Return (X, Y) of the center of cell containing provided text 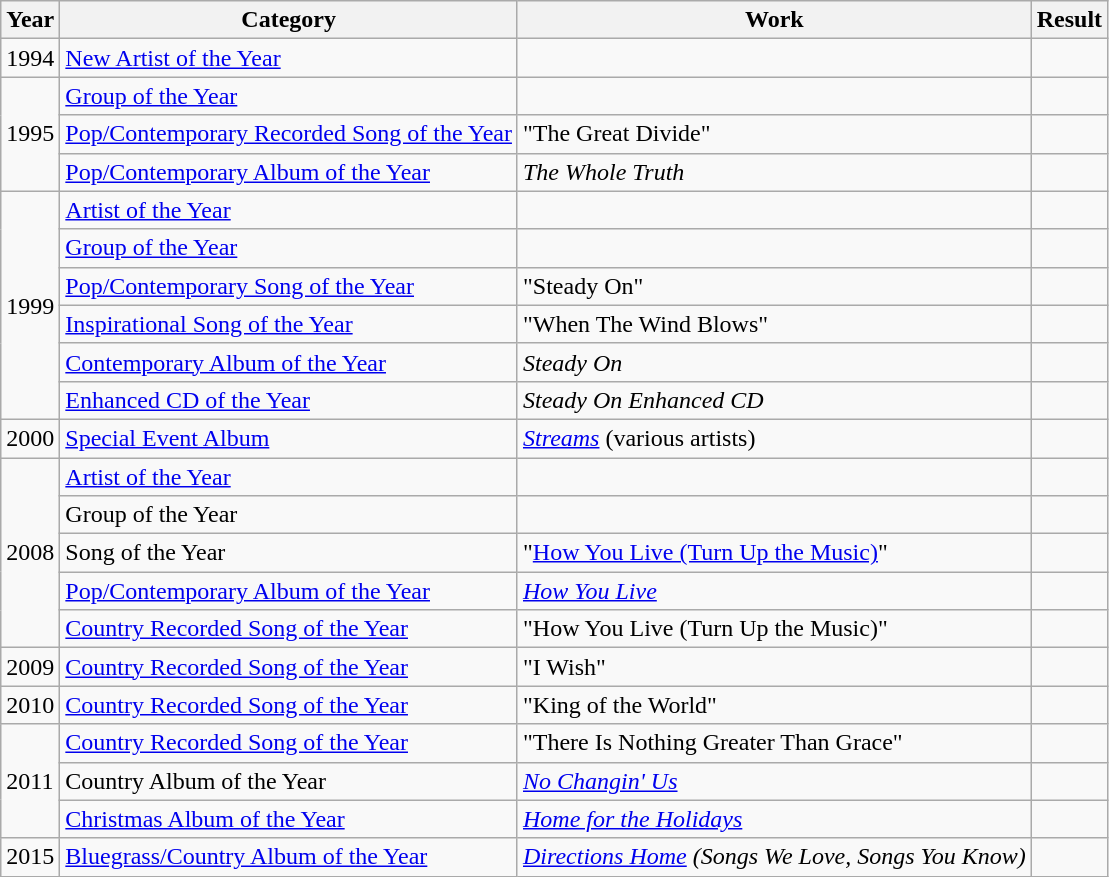
Directions Home (Songs We Love, Songs You Know) (774, 857)
Country Album of the Year (289, 781)
Special Event Album (289, 438)
Category (289, 20)
Enhanced CD of the Year (289, 400)
"King of the World" (774, 705)
Song of the Year (289, 553)
The Whole Truth (774, 172)
Contemporary Album of the Year (289, 362)
1995 (30, 134)
"Steady On" (774, 286)
2015 (30, 857)
Christmas Album of the Year (289, 819)
2000 (30, 438)
Result (1069, 20)
"When The Wind Blows" (774, 324)
How You Live (774, 591)
Steady On Enhanced CD (774, 400)
2009 (30, 667)
"There Is Nothing Greater Than Grace" (774, 743)
No Changin' Us (774, 781)
Bluegrass/Country Album of the Year (289, 857)
2010 (30, 705)
"I Wish" (774, 667)
New Artist of the Year (289, 58)
2008 (30, 553)
Work (774, 20)
Pop/Contemporary Song of the Year (289, 286)
Pop/Contemporary Recorded Song of the Year (289, 134)
Home for the Holidays (774, 819)
2011 (30, 781)
1994 (30, 58)
1999 (30, 305)
Inspirational Song of the Year (289, 324)
Year (30, 20)
Streams (various artists) (774, 438)
Steady On (774, 362)
"The Great Divide" (774, 134)
